Locate the cell with the specified text and output its (X, Y) center coordinate. 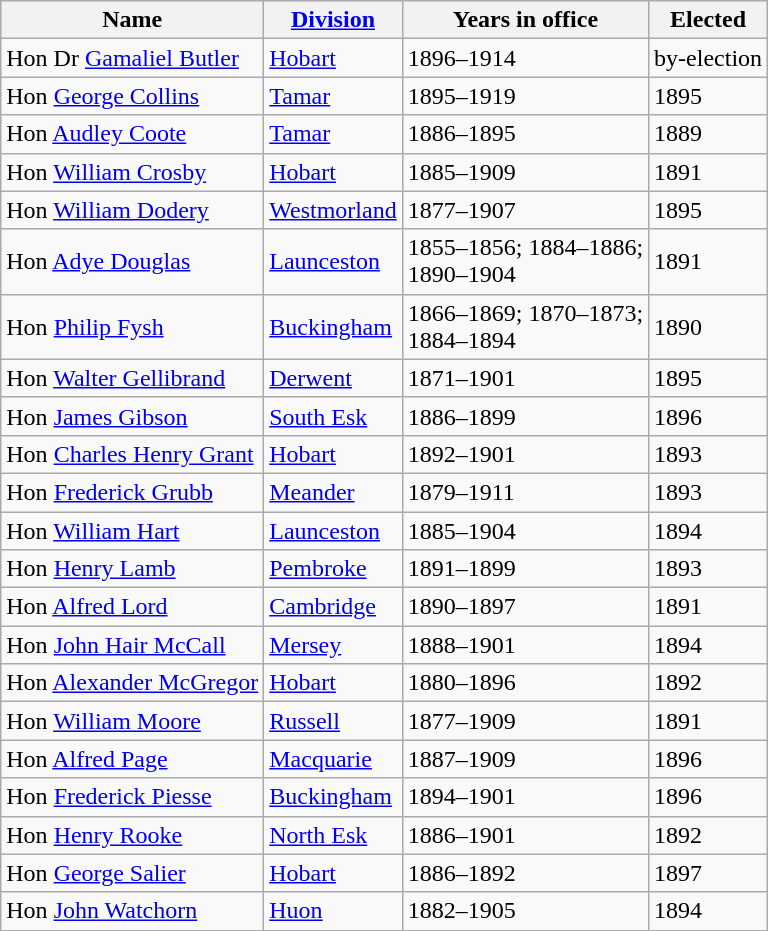
1877–1909 (525, 721)
Hon Alexander McGregor (132, 683)
Hon William Hart (132, 531)
Years in office (525, 20)
Hon Alfred Page (132, 759)
1879–1911 (525, 492)
Hon Henry Rooke (132, 835)
Hon Henry Lamb (132, 569)
Hon William Dodery (132, 210)
Hon Adye Douglas (132, 262)
Westmorland (333, 210)
Hon Frederick Piesse (132, 797)
Hon George Salier (132, 873)
1889 (708, 134)
Hon George Collins (132, 96)
Name (132, 20)
Mersey (333, 645)
1886–1899 (525, 416)
Meander (333, 492)
Hon Charles Henry Grant (132, 454)
1890 (708, 326)
North Esk (333, 835)
1888–1901 (525, 645)
Hon Alfred Lord (132, 607)
1855–1856; 1884–1886;1890–1904 (525, 262)
Cambridge (333, 607)
1885–1909 (525, 172)
1887–1909 (525, 759)
Elected (708, 20)
1886–1895 (525, 134)
Hon John Watchorn (132, 911)
1871–1901 (525, 378)
Hon Dr Gamaliel Butler (132, 58)
1866–1869; 1870–1873;1884–1894 (525, 326)
by-election (708, 58)
1880–1896 (525, 683)
1882–1905 (525, 911)
Hon John Hair McCall (132, 645)
Hon William Crosby (132, 172)
Hon Frederick Grubb (132, 492)
Hon James Gibson (132, 416)
1895–1919 (525, 96)
1885–1904 (525, 531)
Huon (333, 911)
Division (333, 20)
Pembroke (333, 569)
1886–1892 (525, 873)
Derwent (333, 378)
Russell (333, 721)
Hon Audley Coote (132, 134)
1891–1899 (525, 569)
Hon Philip Fysh (132, 326)
1886–1901 (525, 835)
1890–1897 (525, 607)
1894–1901 (525, 797)
1877–1907 (525, 210)
1892–1901 (525, 454)
South Esk (333, 416)
1896–1914 (525, 58)
Hon William Moore (132, 721)
1897 (708, 873)
Macquarie (333, 759)
Hon Walter Gellibrand (132, 378)
